From the cell containing the given text, extract its center point as [x, y] coordinate. 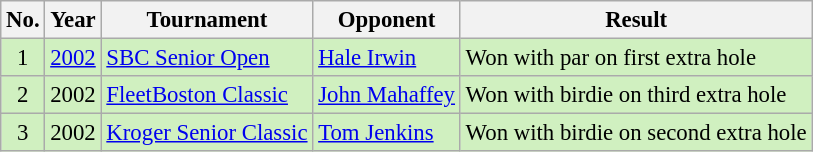
Won with birdie on third extra hole [636, 95]
Opponent [386, 20]
SBC Senior Open [207, 58]
Won with par on first extra hole [636, 58]
Result [636, 20]
3 [23, 133]
FleetBoston Classic [207, 95]
Won with birdie on second extra hole [636, 133]
1 [23, 58]
Tournament [207, 20]
John Mahaffey [386, 95]
Tom Jenkins [386, 133]
Year [73, 20]
No. [23, 20]
2 [23, 95]
Hale Irwin [386, 58]
Kroger Senior Classic [207, 133]
